Detect which cell encompasses the target text, then output its (X, Y) center coordinate. 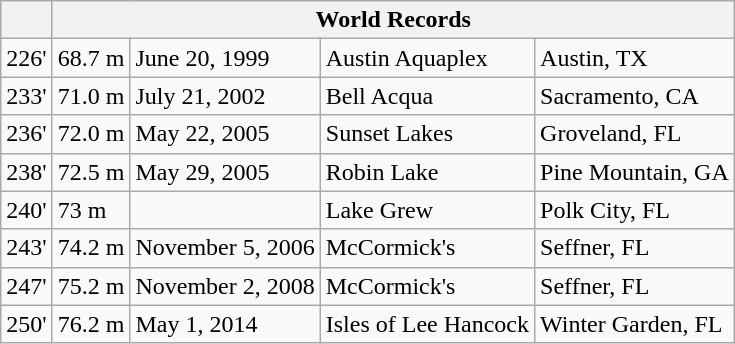
Austin Aquaplex (427, 58)
November 2, 2008 (225, 286)
Pine Mountain, GA (635, 172)
Polk City, FL (635, 210)
November 5, 2006 (225, 248)
World Records (393, 20)
233' (26, 96)
74.2 m (91, 248)
238' (26, 172)
Winter Garden, FL (635, 324)
Austin, TX (635, 58)
May 1, 2014 (225, 324)
247' (26, 286)
71.0 m (91, 96)
Sunset Lakes (427, 134)
June 20, 1999 (225, 58)
Groveland, FL (635, 134)
July 21, 2002 (225, 96)
73 m (91, 210)
Bell Acqua (427, 96)
68.7 m (91, 58)
Isles of Lee Hancock (427, 324)
Sacramento, CA (635, 96)
May 22, 2005 (225, 134)
72.5 m (91, 172)
250' (26, 324)
236' (26, 134)
Lake Grew (427, 210)
226' (26, 58)
72.0 m (91, 134)
May 29, 2005 (225, 172)
Robin Lake (427, 172)
76.2 m (91, 324)
240' (26, 210)
243' (26, 248)
75.2 m (91, 286)
